Provide the (X, Y) coordinate of the cell's center where the given text is located.  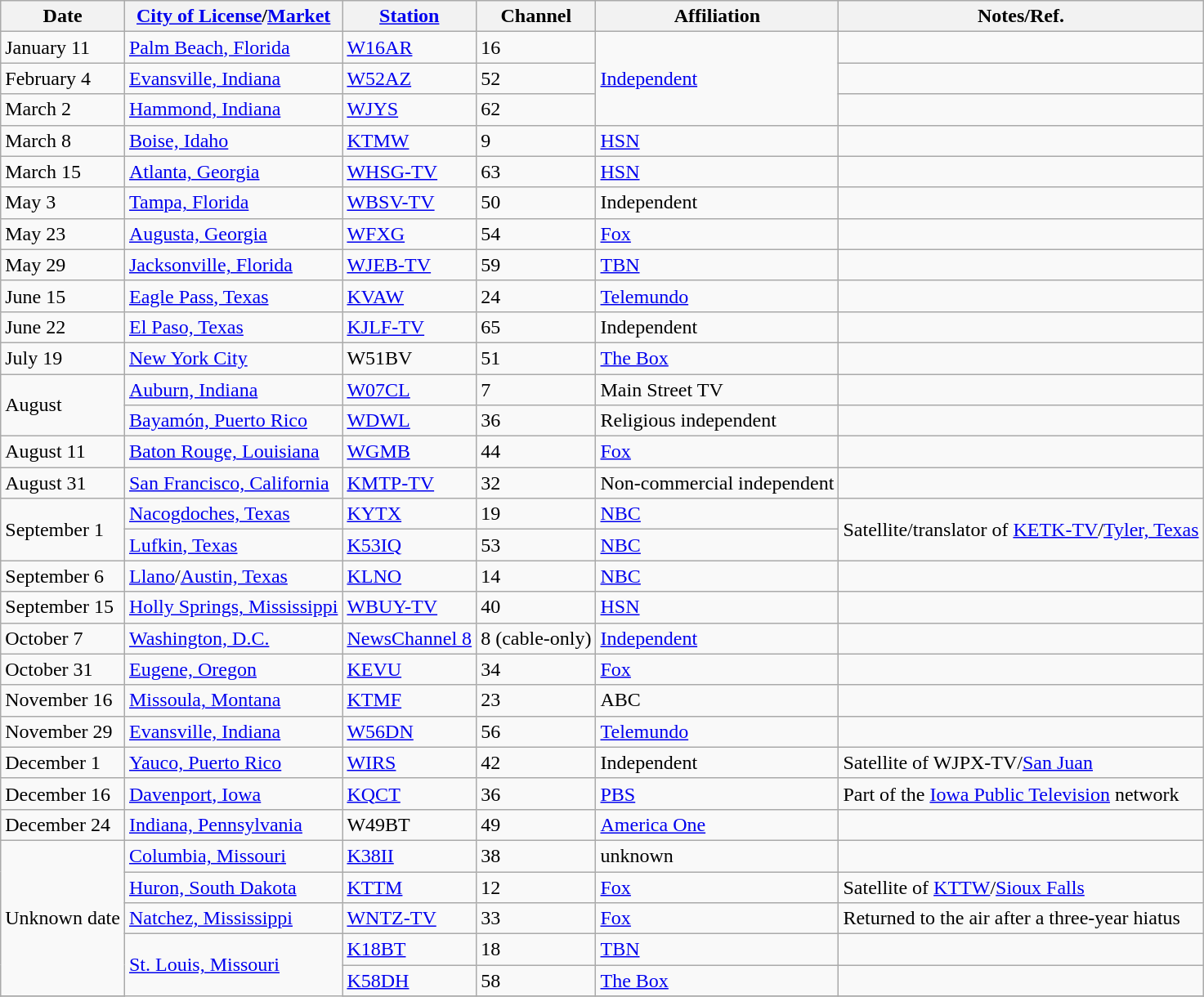
March 2 (63, 110)
Bayamón, Puerto Rico (233, 421)
W16AR (410, 47)
KTTM (410, 887)
Natchez, Mississippi (233, 919)
Notes/Ref. (1021, 16)
August 31 (63, 483)
K53IQ (410, 545)
WJYS (410, 110)
Station (410, 16)
WDWL (410, 421)
November 16 (63, 700)
7 (536, 390)
Huron, South Dakota (233, 887)
W52AZ (410, 78)
WBSV-TV (410, 203)
KLNO (410, 576)
October 7 (63, 638)
August 11 (63, 452)
51 (536, 358)
KYTX (410, 514)
24 (536, 296)
Main Street TV (718, 390)
9 (536, 141)
W56DN (410, 731)
62 (536, 110)
September 6 (63, 576)
November 29 (63, 731)
Augusta, Georgia (233, 234)
58 (536, 981)
PBS (718, 794)
KQCT (410, 794)
Missoula, Montana (233, 700)
July 19 (63, 358)
Washington, D.C. (233, 638)
56 (536, 731)
49 (536, 825)
KJLF-TV (410, 327)
KVAW (410, 296)
54 (536, 234)
Part of the Iowa Public Television network (1021, 794)
W07CL (410, 390)
St. Louis, Missouri (233, 965)
Nacogdoches, Texas (233, 514)
Palm Beach, Florida (233, 47)
Davenport, Iowa (233, 794)
16 (536, 47)
San Francisco, California (233, 483)
Satellite/translator of KETK-TV/Tyler, Texas (1021, 530)
8 (cable-only) (536, 638)
March 8 (63, 141)
12 (536, 887)
23 (536, 700)
K18BT (410, 950)
December 16 (63, 794)
Llano/Austin, Texas (233, 576)
Baton Rouge, Louisiana (233, 452)
KMTP-TV (410, 483)
Unknown date (63, 918)
K58DH (410, 981)
El Paso, Texas (233, 327)
KTMF (410, 700)
January 11 (63, 47)
53 (536, 545)
Eagle Pass, Texas (233, 296)
NewsChannel 8 (410, 638)
Religious independent (718, 421)
ABC (718, 700)
Tampa, Florida (233, 203)
America One (718, 825)
18 (536, 950)
Boise, Idaho (233, 141)
K38II (410, 856)
Holly Springs, Mississippi (233, 607)
City of License/Market (233, 16)
May 23 (63, 234)
65 (536, 327)
June 22 (63, 327)
August (63, 405)
Jacksonville, Florida (233, 265)
KEVU (410, 669)
October 31 (63, 669)
WIRS (410, 762)
Returned to the air after a three-year hiatus (1021, 919)
Auburn, Indiana (233, 390)
W49BT (410, 825)
Atlanta, Georgia (233, 172)
unknown (718, 856)
WBUY-TV (410, 607)
Hammond, Indiana (233, 110)
September 15 (63, 607)
May 3 (63, 203)
W51BV (410, 358)
Indiana, Pennsylvania (233, 825)
Non-commercial independent (718, 483)
38 (536, 856)
May 29 (63, 265)
40 (536, 607)
Yauco, Puerto Rico (233, 762)
52 (536, 78)
Eugene, Oregon (233, 669)
February 4 (63, 78)
New York City (233, 358)
December 1 (63, 762)
50 (536, 203)
34 (536, 669)
32 (536, 483)
59 (536, 265)
WHSG-TV (410, 172)
63 (536, 172)
44 (536, 452)
Lufkin, Texas (233, 545)
Channel (536, 16)
WJEB-TV (410, 265)
December 24 (63, 825)
Satellite of KTTW/Sioux Falls (1021, 887)
19 (536, 514)
14 (536, 576)
March 15 (63, 172)
September 1 (63, 530)
Date (63, 16)
WNTZ-TV (410, 919)
KTMW (410, 141)
33 (536, 919)
June 15 (63, 296)
WFXG (410, 234)
Columbia, Missouri (233, 856)
Satellite of WJPX-TV/San Juan (1021, 762)
42 (536, 762)
WGMB (410, 452)
Affiliation (718, 16)
